Identify which cell holds the provided text, then report its [x, y] central coordinate. 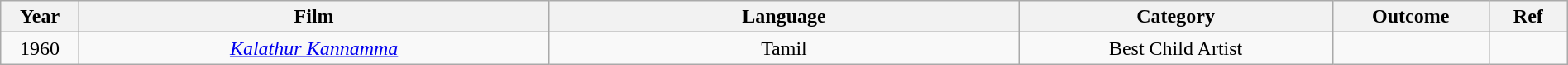
Category [1176, 17]
Film [313, 17]
Language [784, 17]
Outcome [1411, 17]
Best Child Artist [1176, 48]
Year [40, 17]
Kalathur Kannamma [313, 48]
1960 [40, 48]
Ref [1528, 17]
Tamil [784, 48]
